Provide the [X, Y] coordinate of the cell's center where the given text is located.  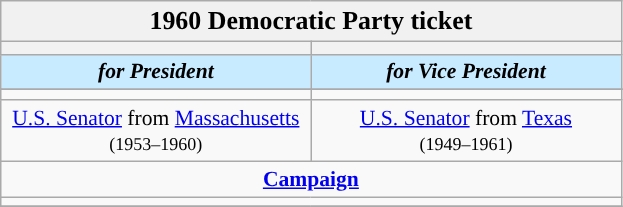
1960 Democratic Party ticket [311, 21]
U.S. Senator from Massachusetts(1953–1960) [156, 130]
for Vice President [466, 72]
Campaign [311, 179]
for President [156, 72]
U.S. Senator from Texas(1949–1961) [466, 130]
